Identify which cell holds the provided text, then report its [X, Y] central coordinate. 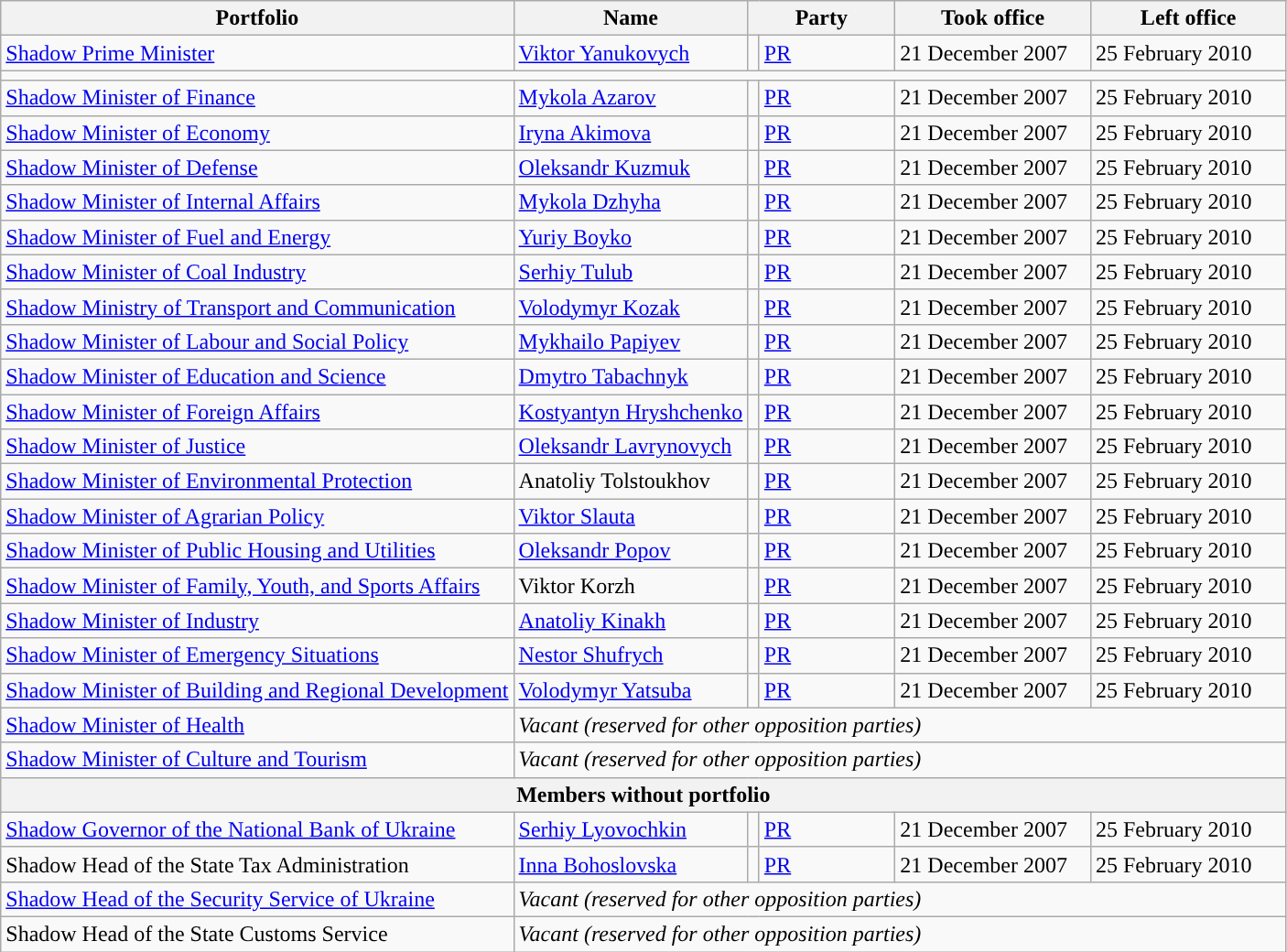
Shadow Minister of Coal Industry [257, 272]
Oleksandr Lavrynovych [631, 447]
Shadow Minister of Justice [257, 447]
Shadow Minister of Building and Regional Development [257, 690]
Serhiy Tulub [631, 272]
Viktor Slauta [631, 516]
Shadow Minister of Public Housing and Utilities [257, 551]
Shadow Minister of Internal Affairs [257, 202]
Oleksandr Kuzmuk [631, 168]
Left office [1188, 18]
Dmytro Tabachnyk [631, 376]
Oleksandr Popov [631, 551]
Shadow Minister of Finance [257, 98]
Shadow Head of the Security Service of Ukraine [257, 899]
Party [822, 18]
Mykola Azarov [631, 98]
Shadow Minister of Family, Youth, and Sports Affairs [257, 586]
Shadow Minister of Foreign Affairs [257, 411]
Shadow Prime Minister [257, 53]
Volodymyr Yatsuba [631, 690]
Anatoliy Kinakh [631, 621]
Shadow Minister of Industry [257, 621]
Shadow Minister of Environmental Protection [257, 481]
Shadow Ministry of Transport and Communication [257, 307]
Viktor Yanukovych [631, 53]
Name [631, 18]
Portfolio [257, 18]
Iryna Akimova [631, 133]
Nestor Shufrych [631, 655]
Kostyantyn Hryshchenko [631, 411]
Shadow Minister of Emergency Situations [257, 655]
Mykhailo Papiyev [631, 341]
Shadow Minister of Defense [257, 168]
Serhiy Lyovochkin [631, 829]
Shadow Minister of Culture and Tourism [257, 760]
Shadow Minister of Agrarian Policy [257, 516]
Shadow Minister of Education and Science [257, 376]
Members without portfolio [643, 795]
Anatoliy Tolstoukhov [631, 481]
Shadow Minister of Economy [257, 133]
Took office [993, 18]
Shadow Minister of Labour and Social Policy [257, 341]
Inna Bohoslovska [631, 864]
Viktor Korzh [631, 586]
Volodymyr Kozak [631, 307]
Yuriy Boyko [631, 237]
Mykola Dzhyha [631, 202]
Shadow Head of the State Customs Service [257, 934]
Shadow Governor of the National Bank of Ukraine [257, 829]
Shadow Head of the State Tax Administration [257, 864]
Shadow Minister of Fuel and Energy [257, 237]
Shadow Minister of Health [257, 725]
